Search for the cell housing the specified text and yield its [X, Y] center coordinate. 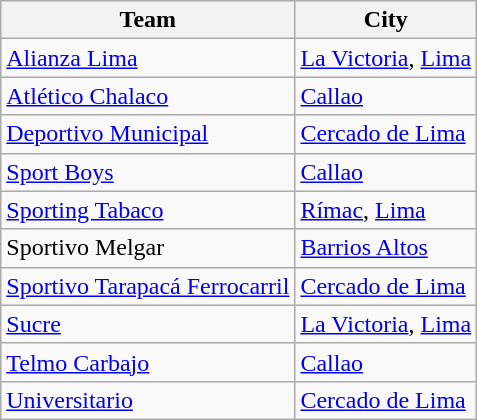
Atlético Chalaco [148, 96]
Deportivo Municipal [148, 134]
Sportivo Melgar [148, 248]
Alianza Lima [148, 58]
Rímac, Lima [386, 210]
Universitario [148, 400]
Barrios Altos [386, 248]
Team [148, 20]
Sport Boys [148, 172]
Sporting Tabaco [148, 210]
Sportivo Tarapacá Ferrocarril [148, 286]
City [386, 20]
Sucre [148, 324]
Telmo Carbajo [148, 362]
